Extract the (x, y) coordinate from the center of the cell holding the provided text.  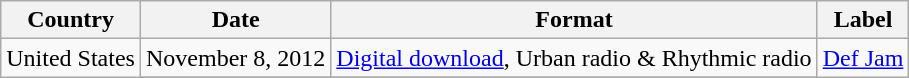
Date (235, 20)
Label (863, 20)
Digital download, Urban radio & Rhythmic radio (574, 58)
November 8, 2012 (235, 58)
United States (71, 58)
Def Jam (863, 58)
Country (71, 20)
Format (574, 20)
